Search for the cell housing the specified text and yield its (x, y) center coordinate. 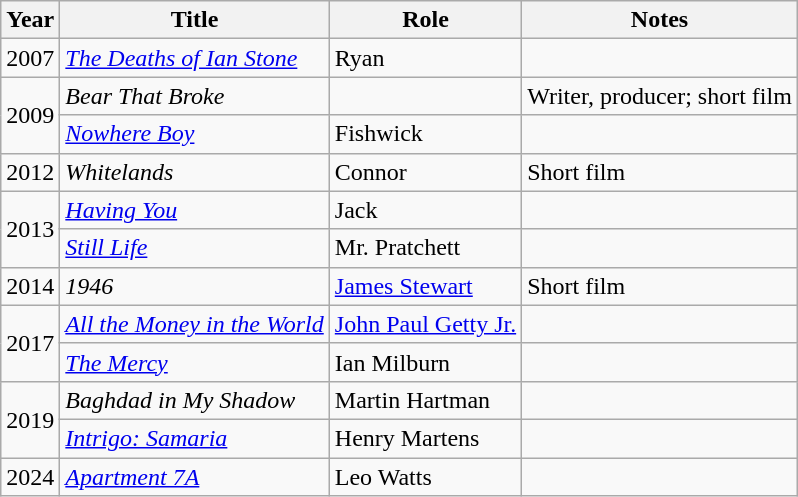
Nowhere Boy (194, 134)
2024 (30, 477)
Notes (660, 20)
Connor (425, 172)
2014 (30, 286)
Having You (194, 210)
Ryan (425, 58)
Mr. Pratchett (425, 248)
Role (425, 20)
Leo Watts (425, 477)
Bear That Broke (194, 96)
2019 (30, 419)
Intrigo: Samaria (194, 438)
Writer, producer; short film (660, 96)
Martin Hartman (425, 400)
Fishwick (425, 134)
Year (30, 20)
Baghdad in My Shadow (194, 400)
2012 (30, 172)
Whitelands (194, 172)
Still Life (194, 248)
The Deaths of Ian Stone (194, 58)
The Mercy (194, 362)
Henry Martens (425, 438)
All the Money in the World (194, 324)
John Paul Getty Jr. (425, 324)
2017 (30, 343)
2007 (30, 58)
Ian Milburn (425, 362)
Jack (425, 210)
James Stewart (425, 286)
2013 (30, 229)
Title (194, 20)
1946 (194, 286)
2009 (30, 115)
Apartment 7A (194, 477)
